Detect which cell encompasses the target text, then output its [X, Y] center coordinate. 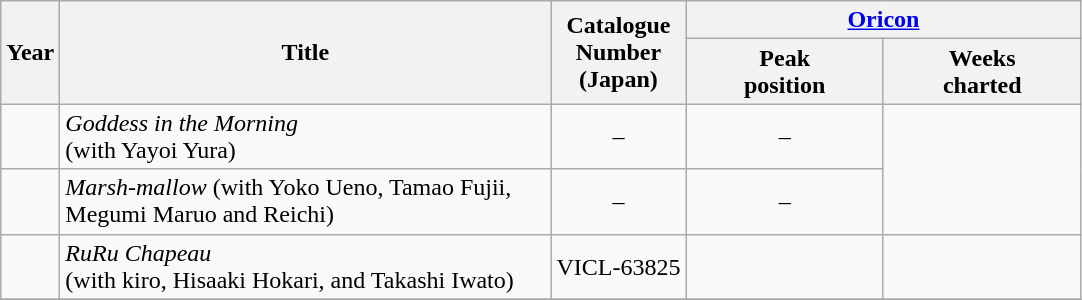
Catalogue Number (Japan) [618, 52]
Title [306, 52]
VICL-63825 [618, 266]
Goddess in the Morning(with Yayoi Yura) [306, 136]
Oricon [884, 20]
Peakposition [785, 72]
Weeks charted [982, 72]
Year [30, 52]
RuRu Chapeau(with kiro, Hisaaki Hokari, and Takashi Iwato) [306, 266]
Marsh-mallow (with Yoko Ueno, Tamao Fujii, Megumi Maruo and Reichi) [306, 202]
